For the text-containing cell, return its midpoint in (x, y) coordinate format. 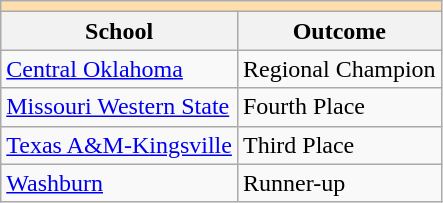
Outcome (339, 31)
Regional Champion (339, 69)
Runner-up (339, 183)
School (120, 31)
Fourth Place (339, 107)
Texas A&M-Kingsville (120, 145)
Washburn (120, 183)
Third Place (339, 145)
Central Oklahoma (120, 69)
Missouri Western State (120, 107)
